From the cell containing the given text, extract its center point as [X, Y] coordinate. 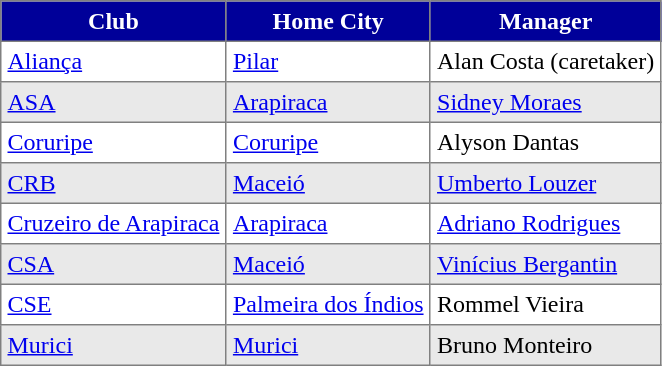
Alan Costa (caretaker) [546, 61]
Umberto Louzer [546, 183]
Alyson Dantas [546, 142]
Pilar [328, 61]
CRB [114, 183]
CSA [114, 264]
Manager [546, 21]
Club [114, 21]
Bruno Monteiro [546, 345]
Adriano Rodrigues [546, 223]
Aliança [114, 61]
ASA [114, 102]
Vinícius Bergantin [546, 264]
Rommel Vieira [546, 304]
Palmeira dos Índios [328, 304]
Home City [328, 21]
Sidney Moraes [546, 102]
Cruzeiro de Arapiraca [114, 223]
CSE [114, 304]
